From the cell containing the given text, extract its center point as [X, Y] coordinate. 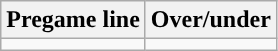
Pregame line [74, 20]
Over/under [210, 20]
